For the text-containing cell, return its midpoint in (x, y) coordinate format. 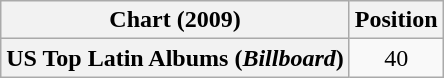
Chart (2009) (176, 20)
40 (396, 58)
US Top Latin Albums (Billboard) (176, 58)
Position (396, 20)
